Pinpoint the cell where the given text exists, returning its (x, y) midpoint coordinate. 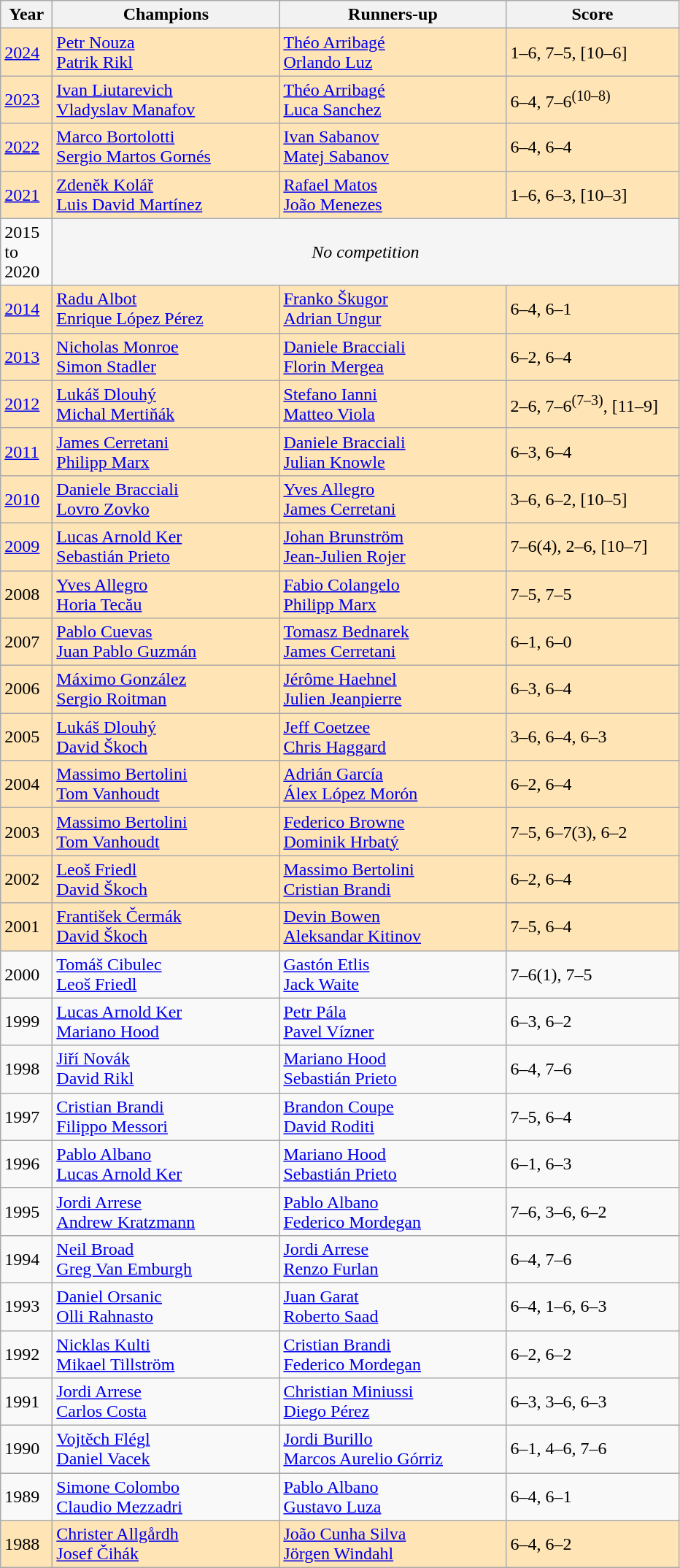
Stefano Ianni Matteo Viola (393, 404)
Yves Allegro James Cerretani (393, 499)
Daniele Bracciali Florin Mergea (393, 356)
František Čermák David Škoch (166, 927)
Ivan Liutarevich Vladyslav Manafov (166, 99)
1995 (26, 1212)
1–6, 7–5, [10–6] (592, 53)
6–4, 6–2 (592, 1545)
Christer Allgårdh Josef Čihák (166, 1545)
1997 (26, 1117)
Simone Colombo Claudio Mezzadri (166, 1496)
Lucas Arnold Ker Mariano Hood (166, 1022)
Máximo González Sergio Roitman (166, 689)
Franko Škugor Adrian Ungur (393, 310)
Pablo Albano Federico Mordegan (393, 1212)
2004 (26, 784)
1990 (26, 1450)
Jordi Arrese Andrew Kratzmann (166, 1212)
1992 (26, 1353)
2007 (26, 642)
Neil Broad Greg Van Emburgh (166, 1258)
2011 (26, 451)
Zdeněk Kolář Luis David Martínez (166, 194)
1996 (26, 1164)
2012 (26, 404)
3–6, 6–2, [10–5] (592, 499)
2022 (26, 147)
Devin Bowen Aleksandar Kitinov (393, 927)
1991 (26, 1402)
1988 (26, 1545)
Gastón Etlis Jack Waite (393, 974)
Jiří Novák David Rikl (166, 1069)
Lukáš Dlouhý David Škoch (166, 737)
Marco Bortolotti Sergio Martos Gornés (166, 147)
Radu Albot Enrique López Pérez (166, 310)
6–3, 3–6, 6–3 (592, 1402)
2002 (26, 879)
Daniele Bracciali Julian Knowle (393, 451)
7–5, 7–5 (592, 594)
Adrián García Álex López Morón (393, 784)
6–1, 6–3 (592, 1164)
6–1, 4–6, 7–6 (592, 1450)
Runners-up (393, 15)
Juan Garat Roberto Saad (393, 1307)
Pablo Albano Gustavo Luza (393, 1496)
Christian Miniussi Diego Pérez (393, 1402)
1999 (26, 1022)
6–3, 6–2 (592, 1022)
Year (26, 15)
Fabio Colangelo Philipp Marx (393, 594)
James Cerretani Philipp Marx (166, 451)
6–4, 1–6, 6–3 (592, 1307)
Score (592, 15)
2003 (26, 832)
7–5, 6–7(3), 6–2 (592, 832)
Rafael Matos João Menezes (393, 194)
Daniel Orsanic Olli Rahnasto (166, 1307)
Daniele Bracciali Lovro Zovko (166, 499)
2023 (26, 99)
Pablo Cuevas Juan Pablo Guzmán (166, 642)
2024 (26, 53)
6–2, 6–2 (592, 1353)
2–6, 7–6(7–3), [11–9] (592, 404)
Petr Pála Pavel Vízner (393, 1022)
Jeff Coetzee Chris Haggard (393, 737)
7–6, 3–6, 6–2 (592, 1212)
2015 to 2020 (26, 252)
2000 (26, 974)
2014 (26, 310)
1989 (26, 1496)
Leoš Friedl David Škoch (166, 879)
2013 (26, 356)
Cristian Brandi Federico Mordegan (393, 1353)
Ivan Sabanov Matej Sabanov (393, 147)
2010 (26, 499)
Tomáš Cibulec Leoš Friedl (166, 974)
2009 (26, 546)
1998 (26, 1069)
2001 (26, 927)
Cristian Brandi Filippo Messori (166, 1117)
Jordi Arrese Carlos Costa (166, 1402)
No competition (366, 252)
2005 (26, 737)
Théo Arribagé Orlando Luz (393, 53)
Jordi Arrese Renzo Furlan (393, 1258)
1–6, 6–3, [10–3] (592, 194)
Jérôme Haehnel Julien Jeanpierre (393, 689)
Massimo Bertolini Cristian Brandi (393, 879)
6–4, 7–6(10–8) (592, 99)
Vojtěch Flégl Daniel Vacek (166, 1450)
Champions (166, 15)
3–6, 6–4, 6–3 (592, 737)
6–1, 6–0 (592, 642)
Tomasz Bednarek James Cerretani (393, 642)
Brandon Coupe David Roditi (393, 1117)
7–6(1), 7–5 (592, 974)
2006 (26, 689)
6–4, 6–4 (592, 147)
Jordi Burillo Marcos Aurelio Górriz (393, 1450)
João Cunha Silva Jörgen Windahl (393, 1545)
Johan Brunström Jean-Julien Rojer (393, 546)
Lukáš Dlouhý Michal Mertiňák (166, 404)
2021 (26, 194)
7–6(4), 2–6, [10–7] (592, 546)
Nicholas Monroe Simon Stadler (166, 356)
Federico Browne Dominik Hrbatý (393, 832)
Nicklas Kulti Mikael Tillström (166, 1353)
Petr Nouza Patrik Rikl (166, 53)
Yves Allegro Horia Tecău (166, 594)
1993 (26, 1307)
Pablo Albano Lucas Arnold Ker (166, 1164)
Lucas Arnold Ker Sebastián Prieto (166, 546)
2008 (26, 594)
Théo Arribagé Luca Sanchez (393, 99)
1994 (26, 1258)
